Locate the cell with the specified text and output its (X, Y) center coordinate. 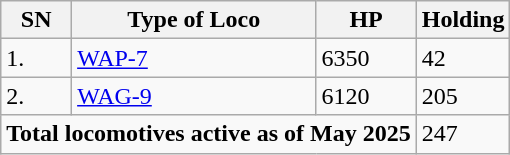
247 (463, 134)
WAP-7 (194, 58)
Total locomotives active as of May 2025 (208, 134)
205 (463, 96)
Type of Loco (194, 20)
SN (36, 20)
HP (366, 20)
6120 (366, 96)
Holding (463, 20)
42 (463, 58)
1. (36, 58)
WAG-9 (194, 96)
6350 (366, 58)
2. (36, 96)
